Identify which cell holds the provided text, then report its (x, y) central coordinate. 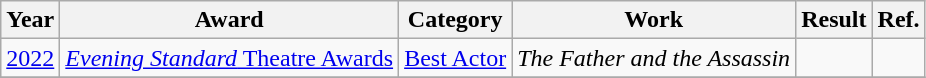
Award (230, 20)
Year (30, 20)
Evening Standard Theatre Awards (230, 58)
The Father and the Assassin (654, 58)
2022 (30, 58)
Best Actor (456, 58)
Work (654, 20)
Result (834, 20)
Category (456, 20)
Ref. (898, 20)
